From the cell containing the given text, extract its center point as (X, Y) coordinate. 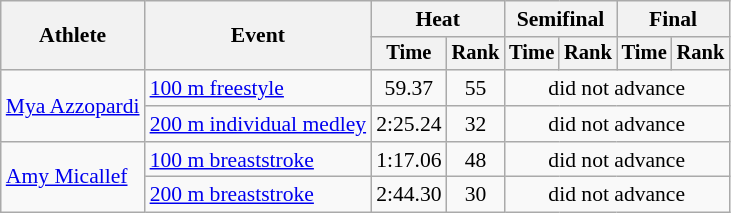
Final (673, 19)
30 (476, 195)
200 m individual medley (258, 124)
55 (476, 88)
59.37 (408, 88)
1:17.06 (408, 160)
48 (476, 160)
100 m breaststroke (258, 160)
200 m breaststroke (258, 195)
Amy Micallef (73, 178)
Semifinal (560, 19)
Mya Azzopardi (73, 106)
100 m freestyle (258, 88)
2:25.24 (408, 124)
32 (476, 124)
2:44.30 (408, 195)
Event (258, 36)
Athlete (73, 36)
Heat (438, 19)
